For the text-containing cell, return its midpoint in (X, Y) coordinate format. 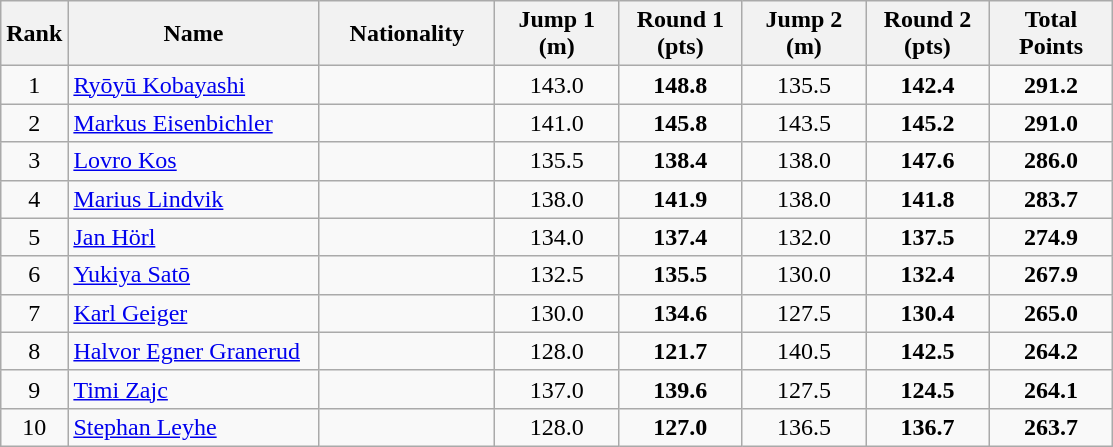
274.9 (1051, 237)
130.4 (928, 313)
Timi Zajc (194, 389)
10 (34, 427)
2 (34, 123)
3 (34, 161)
121.7 (681, 351)
132.0 (804, 237)
139.6 (681, 389)
Rank (34, 34)
291.2 (1051, 85)
Jump 2 (m) (804, 34)
132.4 (928, 275)
Yukiya Satō (194, 275)
286.0 (1051, 161)
134.6 (681, 313)
9 (34, 389)
143.5 (804, 123)
137.0 (557, 389)
264.1 (1051, 389)
148.8 (681, 85)
140.5 (804, 351)
132.5 (557, 275)
Name (194, 34)
Lovro Kos (194, 161)
141.9 (681, 199)
267.9 (1051, 275)
124.5 (928, 389)
Stephan Leyhe (194, 427)
142.4 (928, 85)
5 (34, 237)
283.7 (1051, 199)
137.5 (928, 237)
134.0 (557, 237)
265.0 (1051, 313)
Karl Geiger (194, 313)
Jump 1 (m) (557, 34)
143.0 (557, 85)
Jan Hörl (194, 237)
7 (34, 313)
145.8 (681, 123)
Total Points (1051, 34)
Round 1 (pts) (681, 34)
264.2 (1051, 351)
127.0 (681, 427)
142.5 (928, 351)
Marius Lindvik (194, 199)
8 (34, 351)
1 (34, 85)
Round 2 (pts) (928, 34)
Ryōyū Kobayashi (194, 85)
145.2 (928, 123)
147.6 (928, 161)
291.0 (1051, 123)
141.0 (557, 123)
Markus Eisenbichler (194, 123)
Halvor Egner Granerud (194, 351)
136.5 (804, 427)
4 (34, 199)
138.4 (681, 161)
Nationality (407, 34)
136.7 (928, 427)
6 (34, 275)
137.4 (681, 237)
263.7 (1051, 427)
141.8 (928, 199)
